Pinpoint the cell where the given text exists, returning its (x, y) midpoint coordinate. 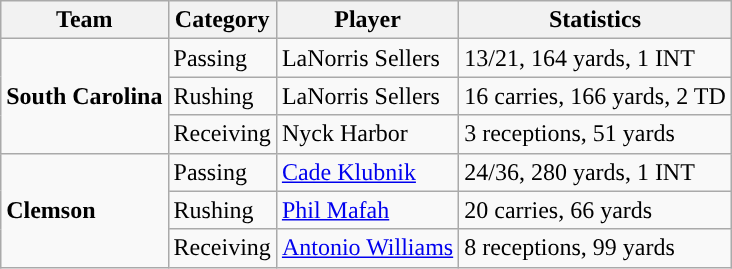
Clemson (84, 210)
3 receptions, 51 yards (596, 134)
Team (84, 20)
Phil Mafah (367, 210)
Player (367, 20)
Cade Klubnik (367, 172)
Antonio Williams (367, 248)
Nyck Harbor (367, 134)
16 carries, 166 yards, 2 TD (596, 96)
Category (222, 20)
8 receptions, 99 yards (596, 248)
South Carolina (84, 96)
13/21, 164 yards, 1 INT (596, 58)
Statistics (596, 20)
24/36, 280 yards, 1 INT (596, 172)
20 carries, 66 yards (596, 210)
